Provide the [x, y] coordinate of the cell's center where the given text is located.  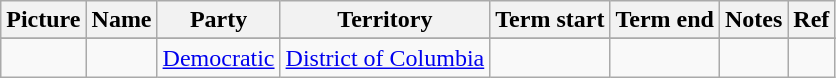
Democratic [218, 58]
Notes [753, 20]
Ref [812, 20]
District of Columbia [385, 58]
Party [218, 20]
Picture [44, 20]
Name [122, 20]
Territory [385, 20]
Term start [550, 20]
Term end [665, 20]
